Return the [x, y] coordinate for the center point of the cell that contains the specified text.  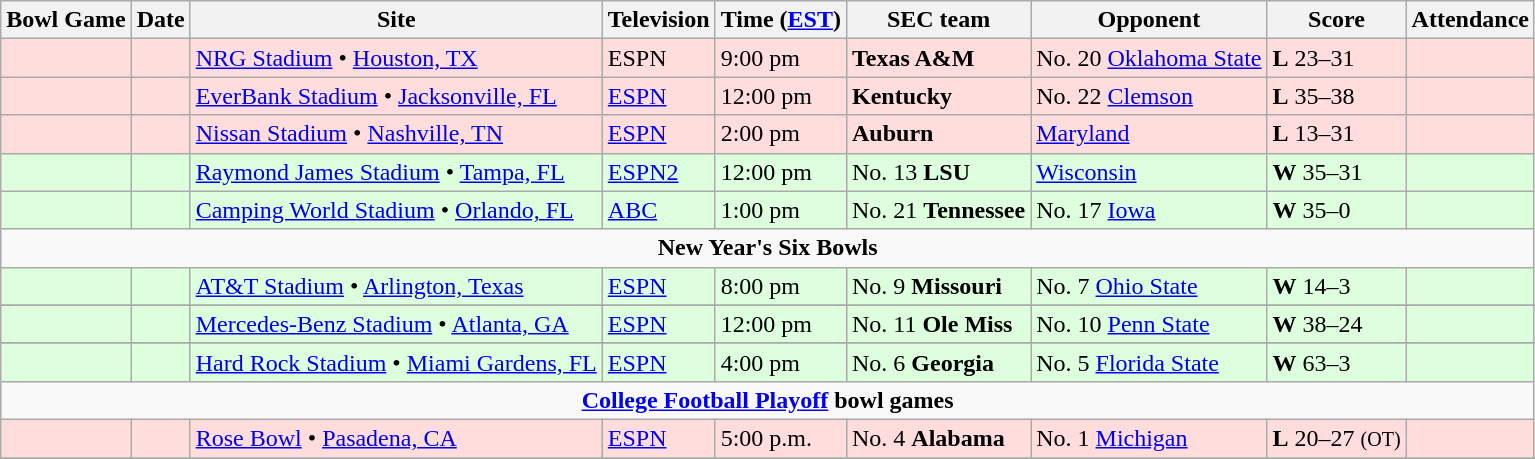
Mercedes-Benz Stadium • Atlanta, GA [396, 324]
No. 17 Iowa [1149, 210]
No. 13 LSU [938, 172]
New Year's Six Bowls [768, 248]
5:00 p.m. [780, 438]
Time (EST) [780, 20]
9:00 pm [780, 58]
No. 6 Georgia [938, 362]
NRG Stadium • Houston, TX [396, 58]
Hard Rock Stadium • Miami Gardens, FL [396, 362]
ESPN2 [658, 172]
SEC team [938, 20]
Television [658, 20]
W 14–3 [1336, 286]
No. 10 Penn State [1149, 324]
Camping World Stadium • Orlando, FL [396, 210]
No. 5 Florida State [1149, 362]
No. 11 Ole Miss [938, 324]
Bowl Game [66, 20]
No. 21 Tennessee [938, 210]
Rose Bowl • Pasadena, CA [396, 438]
4:00 pm [780, 362]
Auburn [938, 134]
Date [160, 20]
Site [396, 20]
AT&T Stadium • Arlington, Texas [396, 286]
College Football Playoff bowl games [768, 400]
Wisconsin [1149, 172]
Kentucky [938, 96]
No. 4 Alabama [938, 438]
Attendance [1470, 20]
L 35–38 [1336, 96]
Score [1336, 20]
W 63–3 [1336, 362]
ABC [658, 210]
No. 7 Ohio State [1149, 286]
No. 9 Missouri [938, 286]
W 35–0 [1336, 210]
Texas A&M [938, 58]
L 20–27 (OT) [1336, 438]
Maryland [1149, 134]
8:00 pm [780, 286]
1:00 pm [780, 210]
No. 20 Oklahoma State [1149, 58]
2:00 pm [780, 134]
No. 22 Clemson [1149, 96]
Opponent [1149, 20]
L 13–31 [1336, 134]
Nissan Stadium • Nashville, TN [396, 134]
L 23–31 [1336, 58]
EverBank Stadium • Jacksonville, FL [396, 96]
Raymond James Stadium • Tampa, FL [396, 172]
W 35–31 [1336, 172]
No. 1 Michigan [1149, 438]
W 38–24 [1336, 324]
